Locate the cell with the specified text and output its (x, y) center coordinate. 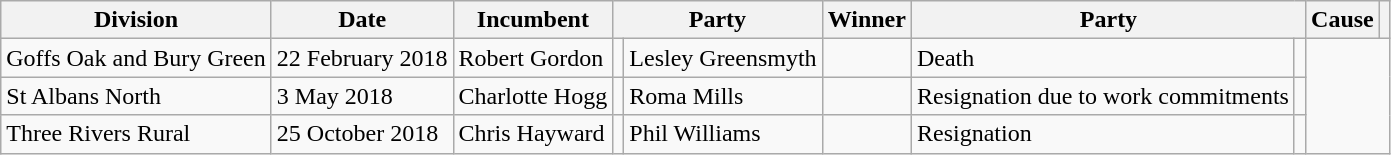
22 February 2018 (362, 58)
Chris Hayward (533, 134)
Phil Williams (723, 134)
Resignation (1102, 134)
Goffs Oak and Bury Green (136, 58)
Resignation due to work commitments (1102, 96)
Death (1102, 58)
25 October 2018 (362, 134)
Winner (866, 20)
Incumbent (533, 20)
Charlotte Hogg (533, 96)
Cause (1343, 20)
Roma Mills (723, 96)
Three Rivers Rural (136, 134)
Date (362, 20)
Lesley Greensmyth (723, 58)
3 May 2018 (362, 96)
Division (136, 20)
St Albans North (136, 96)
Robert Gordon (533, 58)
